Provide the (X, Y) coordinate of the cell's center where the given text is located.  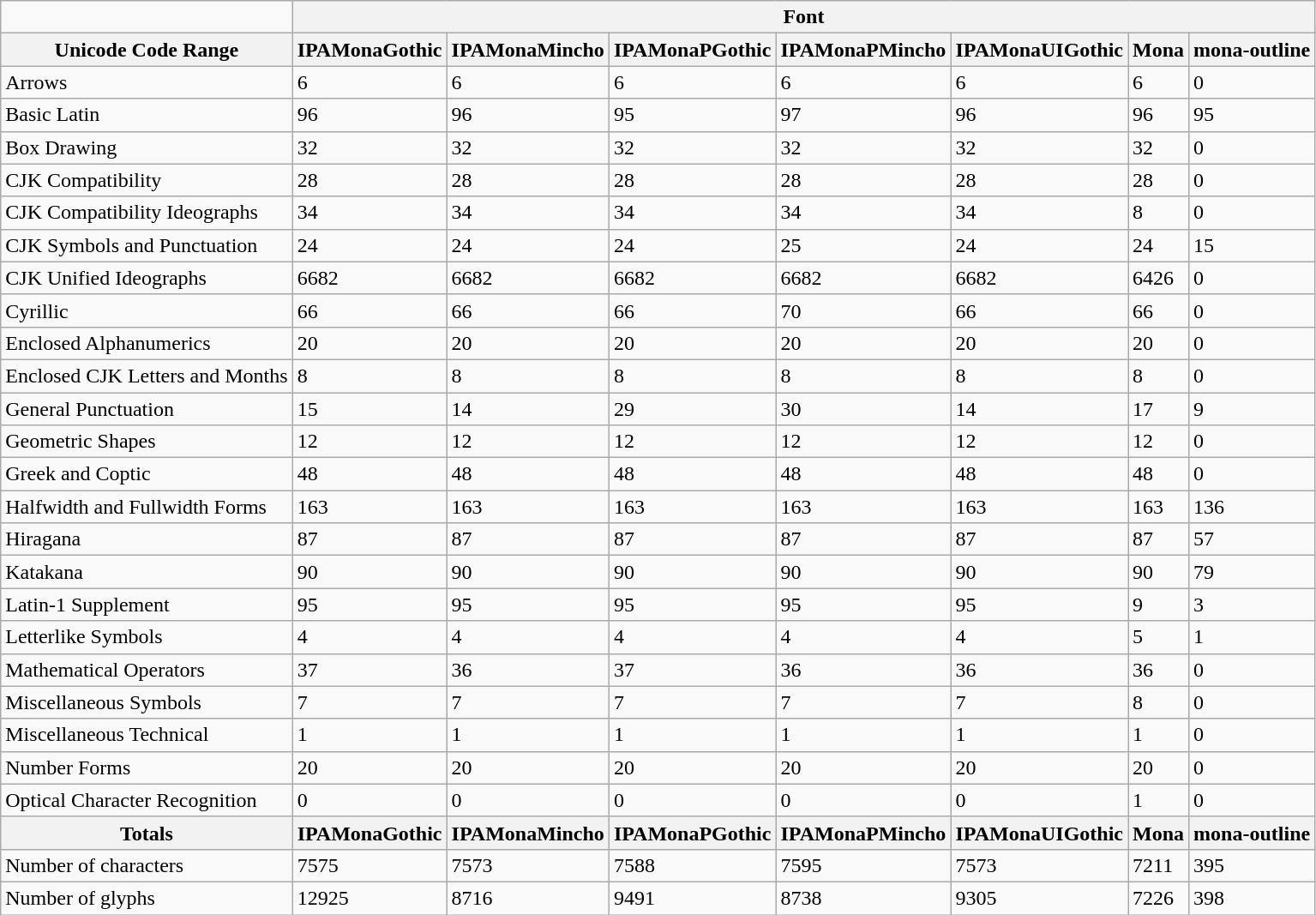
136 (1252, 507)
Unicode Code Range (147, 50)
7211 (1159, 865)
Basic Latin (147, 115)
Cyrillic (147, 310)
Number Forms (147, 768)
398 (1252, 898)
Hiragana (147, 539)
70 (863, 310)
9491 (693, 898)
17 (1159, 409)
Box Drawing (147, 147)
Number of glyphs (147, 898)
7575 (370, 865)
6426 (1159, 278)
CJK Compatibility (147, 180)
Enclosed Alphanumerics (147, 343)
Geometric Shapes (147, 442)
Miscellaneous Technical (147, 735)
General Punctuation (147, 409)
Totals (147, 833)
Letterlike Symbols (147, 637)
Arrows (147, 82)
Katakana (147, 572)
57 (1252, 539)
Font (804, 17)
97 (863, 115)
Mathematical Operators (147, 670)
12925 (370, 898)
Greek and Coptic (147, 474)
7595 (863, 865)
CJK Compatibility Ideographs (147, 213)
Halfwidth and Fullwidth Forms (147, 507)
Enclosed CJK Letters and Months (147, 376)
Optical Character Recognition (147, 800)
Number of characters (147, 865)
Latin-1 Supplement (147, 605)
CJK Symbols and Punctuation (147, 245)
3 (1252, 605)
395 (1252, 865)
7588 (693, 865)
79 (1252, 572)
25 (863, 245)
5 (1159, 637)
8716 (528, 898)
CJK Unified Ideographs (147, 278)
29 (693, 409)
7226 (1159, 898)
8738 (863, 898)
Miscellaneous Symbols (147, 702)
9305 (1039, 898)
30 (863, 409)
